Detect which cell encompasses the target text, then output its (X, Y) center coordinate. 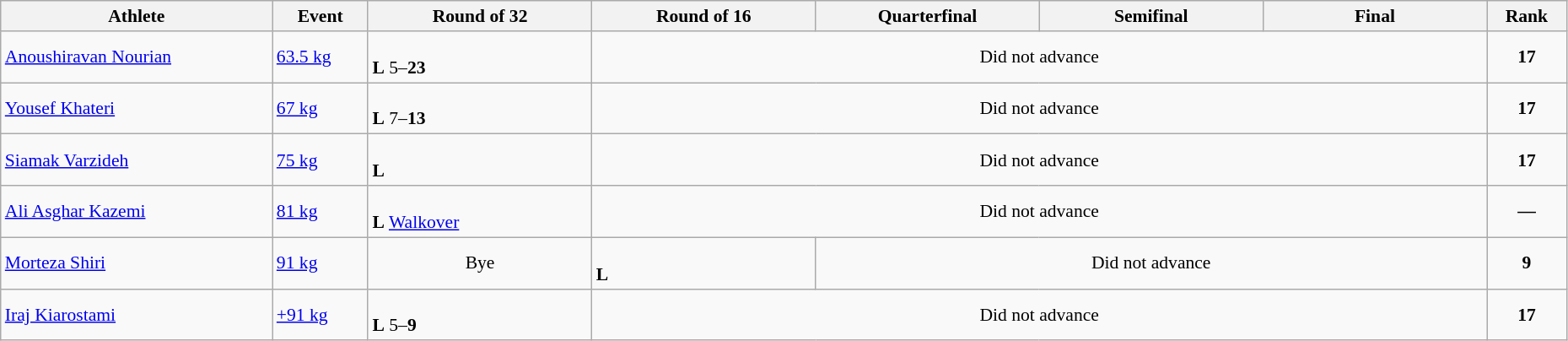
Semifinal (1150, 16)
63.5 kg (321, 57)
Iraj Kiarostami (137, 314)
Athlete (137, 16)
Ali Asghar Kazemi (137, 211)
Morteza Shiri (137, 263)
Anoushiravan Nourian (137, 57)
— (1527, 211)
Rank (1527, 16)
91 kg (321, 263)
67 kg (321, 108)
Quarterfinal (928, 16)
Round of 16 (703, 16)
Round of 32 (479, 16)
Yousef Khateri (137, 108)
L Walkover (479, 211)
+91 kg (321, 314)
L 5–23 (479, 57)
L 7–13 (479, 108)
L 5–9 (479, 314)
Siamak Varzideh (137, 160)
Final (1375, 16)
9 (1527, 263)
75 kg (321, 160)
Event (321, 16)
Bye (479, 263)
81 kg (321, 211)
